Identify which cell holds the provided text, then report its [x, y] central coordinate. 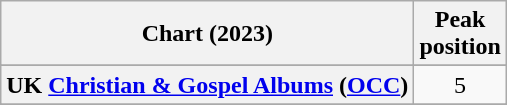
Chart (2023) [208, 34]
UK Christian & Gospel Albums (OCC) [208, 85]
5 [460, 85]
Peakposition [460, 34]
